Return [X, Y] of the center of cell containing provided text 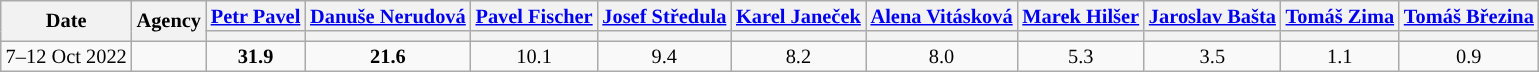
Tomáš Březina [1469, 16]
Jaroslav Bašta [1212, 16]
Josef Středula [664, 16]
10.1 [534, 56]
7–12 Oct 2022 [66, 56]
Danuše Nerudová [388, 16]
Alena Vitásková [942, 16]
Tomáš Zima [1340, 16]
31.9 [256, 56]
Date [66, 20]
Pavel Fischer [534, 16]
3.5 [1212, 56]
0.9 [1469, 56]
5.3 [1080, 56]
Petr Pavel [256, 16]
21.6 [388, 56]
9.4 [664, 56]
1.1 [1340, 56]
8.2 [798, 56]
Agency [169, 20]
Marek Hilšer [1080, 16]
8.0 [942, 56]
Karel Janeček [798, 16]
